For the text-containing cell, return its midpoint in (x, y) coordinate format. 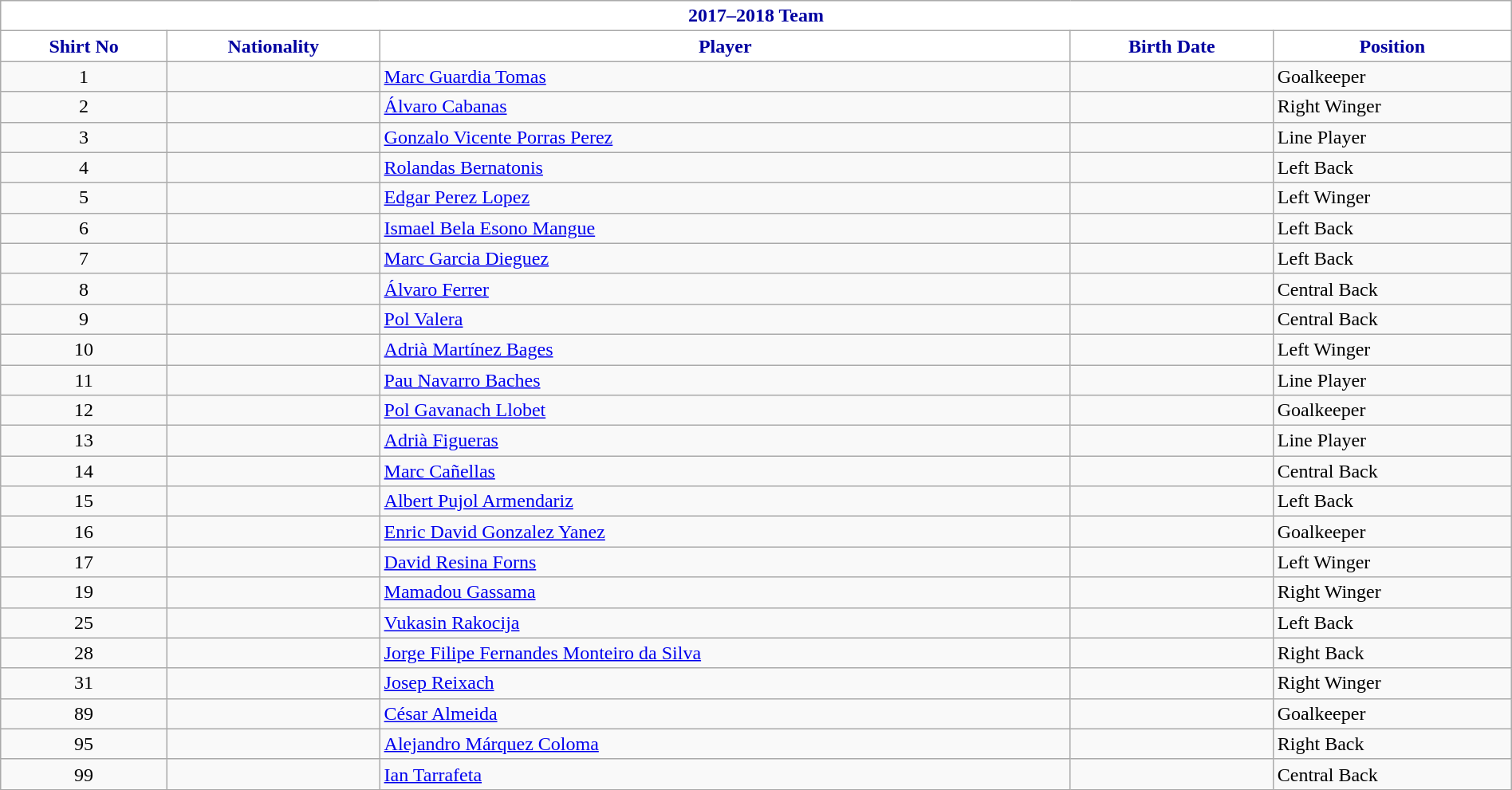
César Almeida (725, 713)
Álvaro Ferrer (725, 289)
Alejandro Márquez Coloma (725, 744)
13 (85, 441)
1 (85, 77)
9 (85, 319)
25 (85, 623)
3 (85, 137)
10 (85, 349)
4 (85, 167)
Marc Guardia Tomas (725, 77)
6 (85, 228)
Enric David Gonzalez Yanez (725, 532)
Marc Garcia Dieguez (725, 258)
Pol Valera (725, 319)
Vukasin Rakocija (725, 623)
Player (725, 46)
Álvaro Cabanas (725, 107)
8 (85, 289)
Pau Navarro Baches (725, 380)
Birth Date (1171, 46)
Gonzalo Vicente Porras Perez (725, 137)
89 (85, 713)
Josep Reixach (725, 683)
Jorge Filipe Fernandes Monteiro da Silva (725, 653)
14 (85, 471)
Mamadou Gassama (725, 592)
16 (85, 532)
7 (85, 258)
17 (85, 562)
19 (85, 592)
95 (85, 744)
Ismael Bela Esono Mangue (725, 228)
Pol Gavanach Llobet (725, 411)
Albert Pujol Armendariz (725, 501)
Rolandas Bernatonis (725, 167)
12 (85, 411)
Edgar Perez Lopez (725, 198)
Adrià Martínez Bages (725, 349)
31 (85, 683)
2 (85, 107)
Nationality (273, 46)
5 (85, 198)
28 (85, 653)
15 (85, 501)
11 (85, 380)
Ian Tarrafeta (725, 774)
David Resina Forns (725, 562)
Shirt No (85, 46)
Adrià Figueras (725, 441)
2017–2018 Team (756, 16)
99 (85, 774)
Marc Cañellas (725, 471)
Position (1392, 46)
